Output the [X, Y] coordinate of the center of the cell containing the given text.  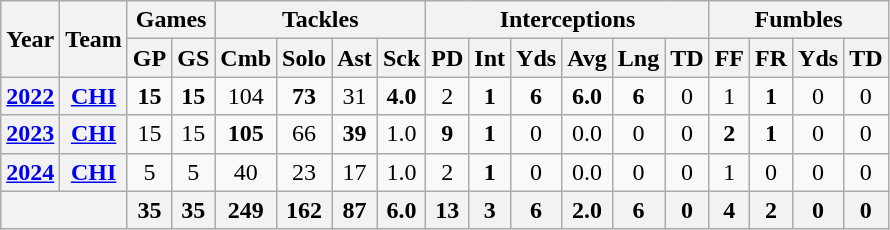
2.0 [588, 210]
Tackles [320, 20]
13 [448, 210]
249 [246, 210]
2023 [30, 134]
Lng [638, 58]
Int [490, 58]
Team [94, 39]
104 [246, 96]
4.0 [401, 96]
23 [304, 172]
105 [246, 134]
GP [149, 58]
PD [448, 58]
9 [448, 134]
Avg [588, 58]
3 [490, 210]
Fumbles [798, 20]
GS [194, 58]
Sck [401, 58]
40 [246, 172]
Interceptions [568, 20]
17 [355, 172]
Year [30, 39]
73 [304, 96]
Games [170, 20]
2022 [30, 96]
2024 [30, 172]
Ast [355, 58]
39 [355, 134]
31 [355, 96]
Solo [304, 58]
FR [772, 58]
162 [304, 210]
4 [729, 210]
FF [729, 58]
66 [304, 134]
Cmb [246, 58]
87 [355, 210]
